For the text-containing cell, return its midpoint in [X, Y] coordinate format. 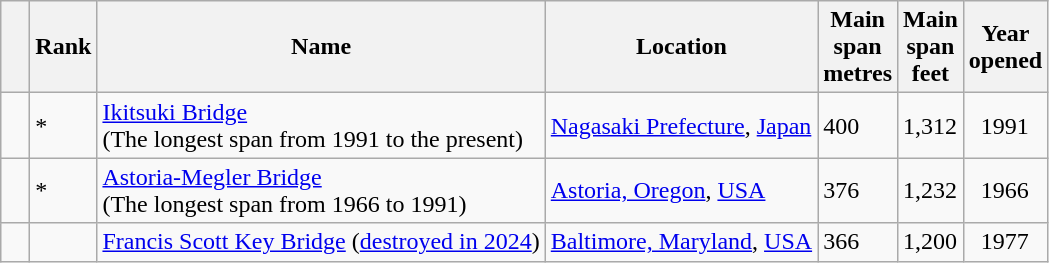
Nagasaki Prefecture, Japan [681, 126]
1966 [1005, 190]
Astoria, Oregon, USA [681, 190]
Rank [64, 47]
Name [321, 47]
Astoria-Megler Bridge (The longest span from 1966 to 1991) [321, 190]
Mainspanmetres [858, 47]
Francis Scott Key Bridge (destroyed in 2024) [321, 242]
1,312 [931, 126]
Year opened [1005, 47]
1,232 [931, 190]
Ikitsuki Bridge (The longest span from 1991 to the present) [321, 126]
1,200 [931, 242]
376 [858, 190]
366 [858, 242]
400 [858, 126]
Mainspanfeet [931, 47]
1977 [1005, 242]
1991 [1005, 126]
Location [681, 47]
Baltimore, Maryland, USA [681, 242]
